Provide the (X, Y) coordinate of the cell's center where the given text is located.  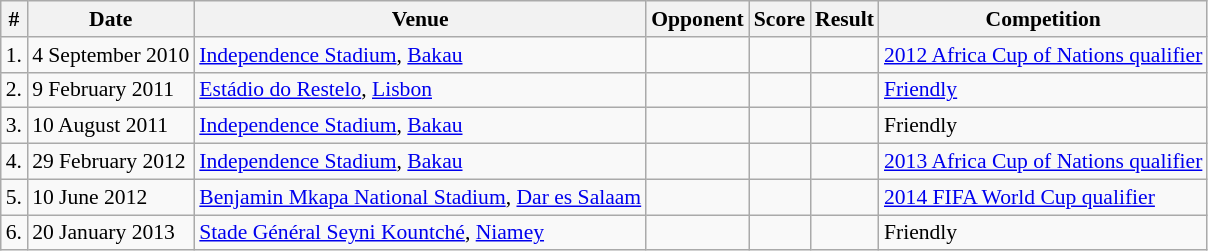
Venue (420, 19)
20 January 2013 (110, 233)
Competition (1043, 19)
4. (14, 162)
5. (14, 197)
Stade Général Seyni Kountché, Niamey (420, 233)
Estádio do Restelo, Lisbon (420, 90)
2014 FIFA World Cup qualifier (1043, 197)
Score (780, 19)
2013 Africa Cup of Nations qualifier (1043, 162)
29 February 2012 (110, 162)
9 February 2011 (110, 90)
1. (14, 55)
3. (14, 126)
6. (14, 233)
Benjamin Mkapa National Stadium, Dar es Salaam (420, 197)
10 June 2012 (110, 197)
Date (110, 19)
2012 Africa Cup of Nations qualifier (1043, 55)
# (14, 19)
2. (14, 90)
4 September 2010 (110, 55)
10 August 2011 (110, 126)
Opponent (698, 19)
Result (844, 19)
